Output the [X, Y] coordinate of the center of the cell containing the given text.  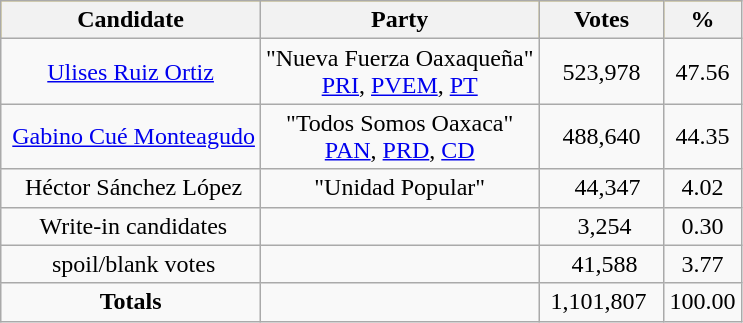
44,347 [602, 188]
100.00 [702, 302]
spoil/blank votes [131, 264]
41,588 [602, 264]
4.02 [702, 188]
Votes [602, 20]
"Nueva Fuerza Oaxaqueña" PRI, PVEM, PT [400, 72]
488,640 [602, 136]
523,978 [602, 72]
Candidate [131, 20]
44.35 [702, 136]
"Todos Somos Oaxaca"PAN, PRD, CD [400, 136]
Party [400, 20]
3,254 [602, 226]
"Unidad Popular" [400, 188]
Gabino Cué Monteagudo [131, 136]
Write-in candidates [131, 226]
Ulises Ruiz Ortiz [131, 72]
Héctor Sánchez López [131, 188]
3.77 [702, 264]
% [702, 20]
47.56 [702, 72]
1,101,807 [602, 302]
0.30 [702, 226]
Totals [131, 302]
